Search for the cell housing the specified text and yield its [x, y] center coordinate. 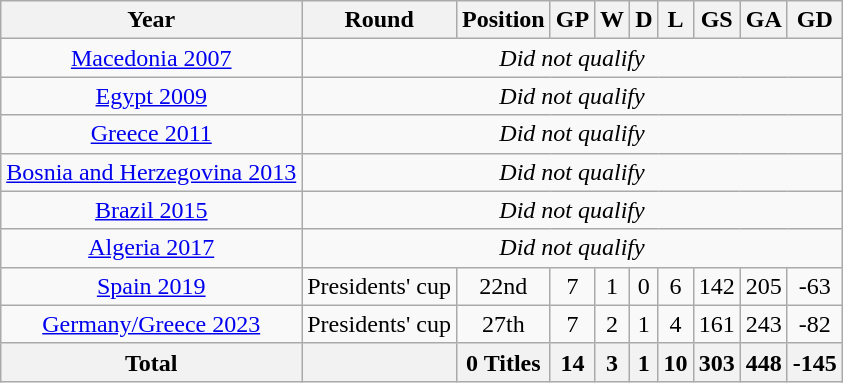
Spain 2019 [152, 286]
Egypt 2009 [152, 96]
Bosnia and Herzegovina 2013 [152, 172]
GD [814, 20]
Year [152, 20]
14 [572, 362]
142 [716, 286]
161 [716, 324]
Macedonia 2007 [152, 58]
W [612, 20]
22nd [503, 286]
Greece 2011 [152, 134]
GA [764, 20]
2 [612, 324]
303 [716, 362]
0 [644, 286]
27th [503, 324]
Germany/Greece 2023 [152, 324]
Brazil 2015 [152, 210]
GS [716, 20]
243 [764, 324]
Algeria 2017 [152, 248]
3 [612, 362]
205 [764, 286]
10 [676, 362]
4 [676, 324]
-82 [814, 324]
-63 [814, 286]
GP [572, 20]
0 Titles [503, 362]
D [644, 20]
448 [764, 362]
Round [380, 20]
6 [676, 286]
Total [152, 362]
Position [503, 20]
L [676, 20]
-145 [814, 362]
